Locate the cell with the specified text and output its (X, Y) center coordinate. 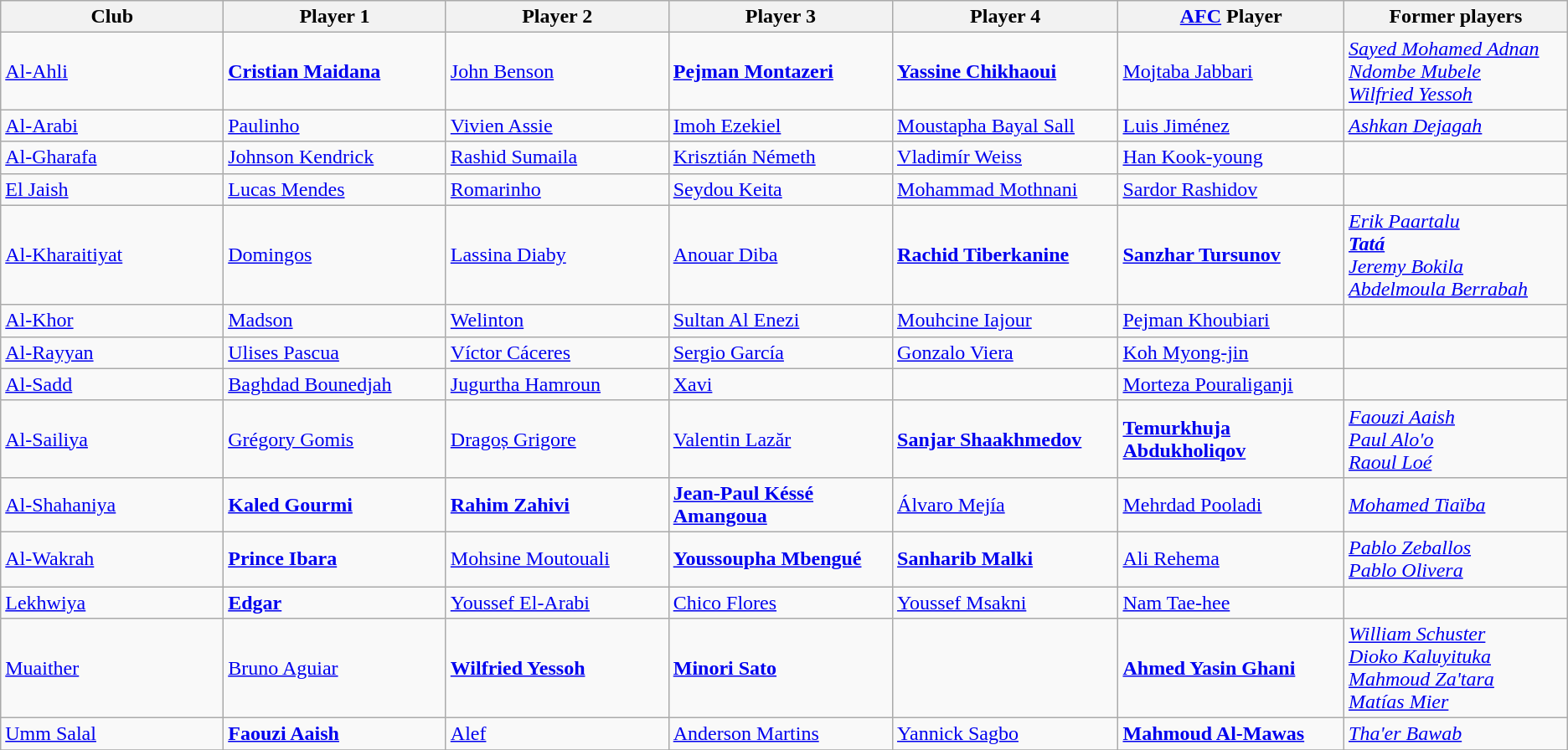
Player 1 (335, 17)
Rachid Tiberkanine (1005, 254)
Al-Wakrah (112, 559)
Mouhcine Iajour (1005, 321)
Koh Myong-jin (1231, 352)
Anouar Diba (781, 254)
Pablo Zeballos Pablo Olivera (1456, 559)
Víctor Cáceres (557, 352)
Domingos (335, 254)
Bruno Aguiar (335, 668)
Al-Sadd (112, 384)
Al-Arabi (112, 126)
Sanharib Malki (1005, 559)
Edgar (335, 602)
Temurkhuja Abdukholiqov (1231, 439)
Al-Ahli (112, 71)
Prince Ibara (335, 559)
Romarinho (557, 189)
Dragoș Grigore (557, 439)
Minori Sato (781, 668)
Seydou Keita (781, 189)
Sergio García (781, 352)
Former players (1456, 17)
Al-Kharaitiyat (112, 254)
Moustapha Bayal Sall (1005, 126)
Ulises Pascua (335, 352)
Kaled Gourmi (335, 504)
Mojtaba Jabbari (1231, 71)
Krisztián Németh (781, 157)
Mohammad Mothnani (1005, 189)
Al-Rayyan (112, 352)
Gonzalo Viera (1005, 352)
AFC Player (1231, 17)
Player 2 (557, 17)
Pejman Khoubiari (1231, 321)
Alef (557, 734)
Álvaro Mejía (1005, 504)
Faouzi Aaish Paul Alo'o Raoul Loé (1456, 439)
Vivien Assie (557, 126)
Imoh Ezekiel (781, 126)
Vladimír Weiss (1005, 157)
Youssoupha Mbengué (781, 559)
Al-Shahaniya (112, 504)
Sayed Mohamed Adnan Ndombe Mubele Wilfried Yessoh (1456, 71)
Sanjar Shaakhmedov (1005, 439)
Youssef El-Arabi (557, 602)
Club (112, 17)
Lucas Mendes (335, 189)
Al-Khor (112, 321)
Madson (335, 321)
Welinton (557, 321)
Youssef Msakni (1005, 602)
Sardor Rashidov (1231, 189)
Jugurtha Hamroun (557, 384)
Rahim Zahivi (557, 504)
Wilfried Yessoh (557, 668)
Jean-Paul Késsé Amangoua (781, 504)
Pejman Montazeri (781, 71)
Han Kook-young (1231, 157)
Rashid Sumaila (557, 157)
Ahmed Yasin Ghani (1231, 668)
Yannick Sagbo (1005, 734)
William Schuster Dioko Kaluyituka Mahmoud Za'tara Matías Mier (1456, 668)
Luis Jiménez (1231, 126)
Ali Rehema (1231, 559)
Anderson Martins (781, 734)
Chico Flores (781, 602)
Cristian Maidana (335, 71)
Sultan Al Enezi (781, 321)
Yassine Chikhaoui (1005, 71)
Al-Sailiya (112, 439)
Player 3 (781, 17)
Faouzi Aaish (335, 734)
Player 4 (1005, 17)
Lekhwiya (112, 602)
John Benson (557, 71)
Nam Tae-hee (1231, 602)
Baghdad Bounedjah (335, 384)
Morteza Pouraliganji (1231, 384)
Mohsine Moutouali (557, 559)
Grégory Gomis (335, 439)
Umm Salal (112, 734)
Mahmoud Al-Mawas (1231, 734)
Ashkan Dejagah (1456, 126)
Mohamed Tiaïba (1456, 504)
Mehrdad Pooladi (1231, 504)
Paulinho (335, 126)
El Jaish (112, 189)
Johnson Kendrick (335, 157)
Lassina Diaby (557, 254)
Xavi (781, 384)
Muaither (112, 668)
Sanzhar Tursunov (1231, 254)
Valentin Lazăr (781, 439)
Erik Paartalu Tatá Jeremy Bokila Abdelmoula Berrabah (1456, 254)
Tha'er Bawab (1456, 734)
Al-Gharafa (112, 157)
